Provide the [X, Y] coordinate of the cell's center where the given text is located.  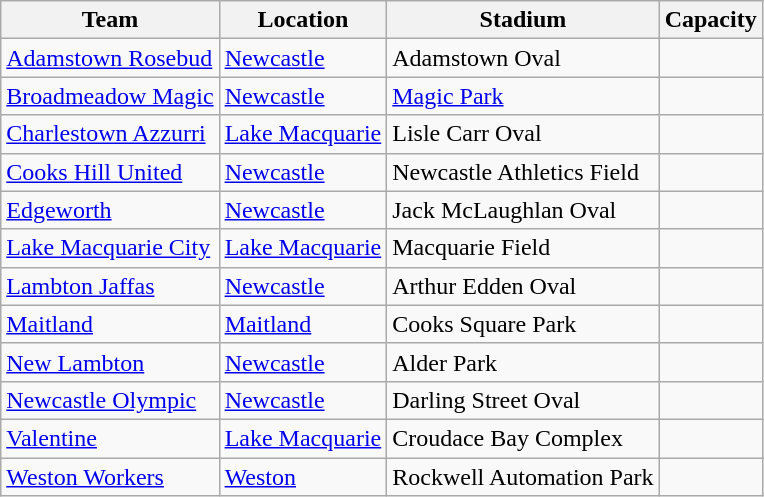
Magic Park [523, 96]
Alder Park [523, 362]
Rockwell Automation Park [523, 477]
Croudace Bay Complex [523, 438]
Stadium [523, 20]
Capacity [710, 20]
Jack McLaughlan Oval [523, 210]
Team [110, 20]
Broadmeadow Magic [110, 96]
Lambton Jaffas [110, 286]
Cooks Hill United [110, 172]
Lisle Carr Oval [523, 134]
Weston Workers [110, 477]
Adamstown Rosebud [110, 58]
New Lambton [110, 362]
Lake Macquarie City [110, 248]
Macquarie Field [523, 248]
Cooks Square Park [523, 324]
Location [303, 20]
Edgeworth [110, 210]
Weston [303, 477]
Adamstown Oval [523, 58]
Charlestown Azzurri [110, 134]
Valentine [110, 438]
Newcastle Olympic [110, 400]
Newcastle Athletics Field [523, 172]
Darling Street Oval [523, 400]
Arthur Edden Oval [523, 286]
